Determine the (X, Y) coordinate at the center of the cell enclosing the given text.  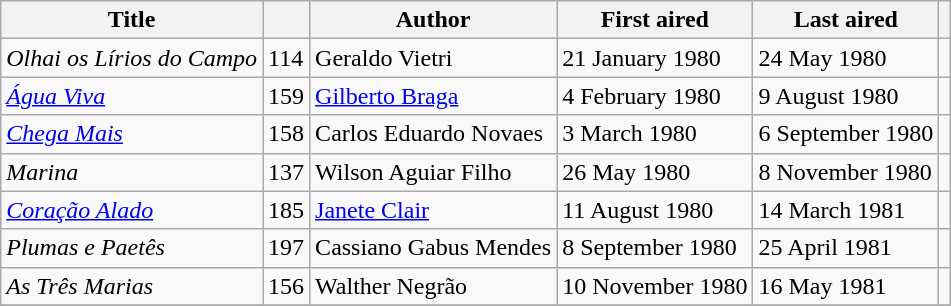
3 March 1980 (655, 134)
Title (132, 20)
156 (286, 286)
Carlos Eduardo Novaes (434, 134)
11 August 1980 (655, 210)
114 (286, 58)
Olhai os Lírios do Campo (132, 58)
Author (434, 20)
Coração Alado (132, 210)
159 (286, 96)
6 September 1980 (846, 134)
Cassiano Gabus Mendes (434, 248)
8 September 1980 (655, 248)
8 November 1980 (846, 172)
21 January 1980 (655, 58)
Marina (132, 172)
Gilberto Braga (434, 96)
Plumas e Paetês (132, 248)
Last aired (846, 20)
137 (286, 172)
9 August 1980 (846, 96)
Água Viva (132, 96)
14 March 1981 (846, 210)
Chega Mais (132, 134)
25 April 1981 (846, 248)
24 May 1980 (846, 58)
First aired (655, 20)
As Três Marias (132, 286)
197 (286, 248)
Walther Negrão (434, 286)
Janete Clair (434, 210)
26 May 1980 (655, 172)
Wilson Aguiar Filho (434, 172)
16 May 1981 (846, 286)
185 (286, 210)
158 (286, 134)
4 February 1980 (655, 96)
10 November 1980 (655, 286)
Geraldo Vietri (434, 58)
